Provide the (X, Y) coordinate of the cell's center where the given text is located.  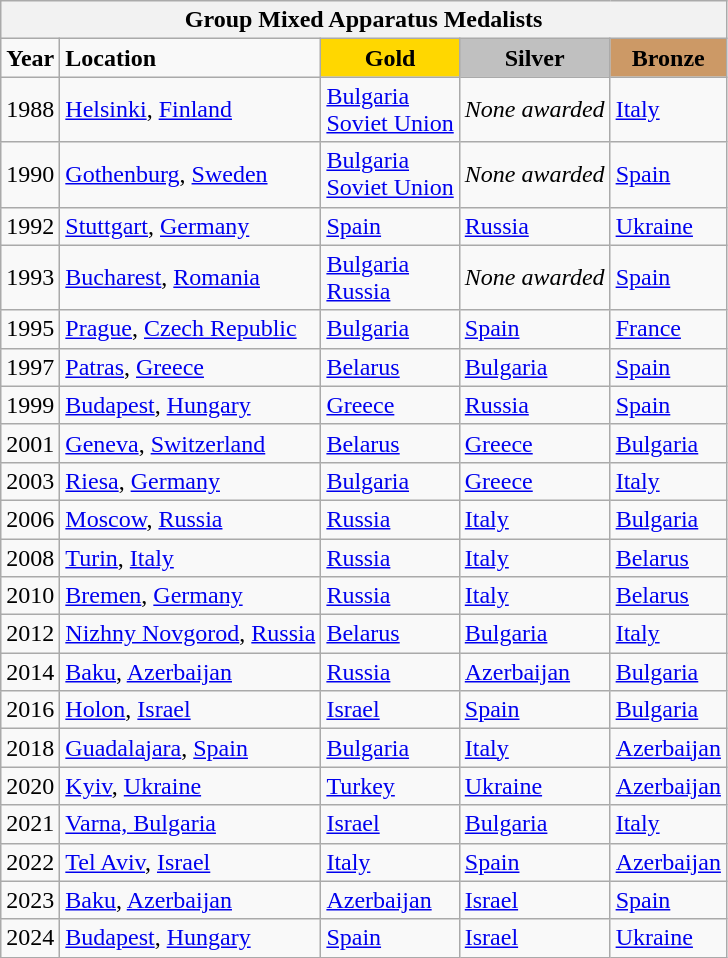
Varna, Bulgaria (190, 824)
Gold (390, 58)
Gothenburg, Sweden (190, 174)
Geneva, Switzerland (190, 443)
1997 (30, 367)
2024 (30, 938)
Holon, Israel (190, 710)
Bulgaria Russia (390, 278)
2018 (30, 748)
Helsinki, Finland (190, 110)
2010 (30, 596)
Year (30, 58)
Bucharest, Romania (190, 278)
Bronze (668, 58)
Bremen, Germany (190, 596)
2016 (30, 710)
Patras, Greece (190, 367)
2001 (30, 443)
2023 (30, 900)
2003 (30, 481)
France (668, 329)
1993 (30, 278)
2022 (30, 862)
Turin, Italy (190, 557)
2020 (30, 786)
2021 (30, 824)
Guadalajara, Spain (190, 748)
1990 (30, 174)
2014 (30, 672)
Group Mixed Apparatus Medalists (364, 20)
Prague, Czech Republic (190, 329)
1995 (30, 329)
1992 (30, 226)
Kyiv, Ukraine (190, 786)
Tel Aviv, Israel (190, 862)
Location (190, 58)
2008 (30, 557)
Moscow, Russia (190, 519)
Turkey (390, 786)
1988 (30, 110)
1999 (30, 405)
2006 (30, 519)
Nizhny Novgorod, Russia (190, 634)
2012 (30, 634)
Silver (534, 58)
Stuttgart, Germany (190, 226)
Riesa, Germany (190, 481)
